Return the (X, Y) coordinate for the center point of the cell that contains the specified text.  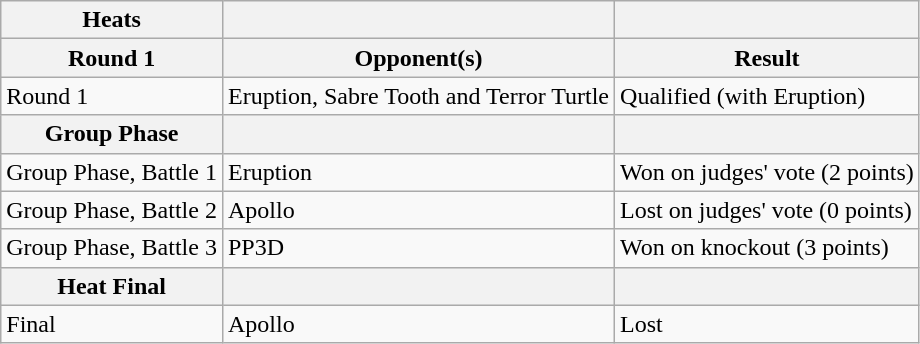
Group Phase, Battle 3 (112, 248)
Eruption (418, 172)
Eruption, Sabre Tooth and Terror Turtle (418, 96)
Group Phase (112, 134)
Won on knockout (3 points) (768, 248)
Heat Final (112, 286)
Lost on judges' vote (0 points) (768, 210)
Won on judges' vote (2 points) (768, 172)
PP3D (418, 248)
Opponent(s) (418, 58)
Group Phase, Battle 2 (112, 210)
Group Phase, Battle 1 (112, 172)
Result (768, 58)
Qualified (with Eruption) (768, 96)
Final (112, 324)
Lost (768, 324)
Heats (112, 20)
